Search for the cell housing the specified text and yield its (x, y) center coordinate. 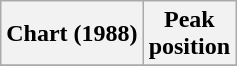
Peakposition (189, 34)
Chart (1988) (72, 34)
